Locate the cell with the specified text and output its [X, Y] center coordinate. 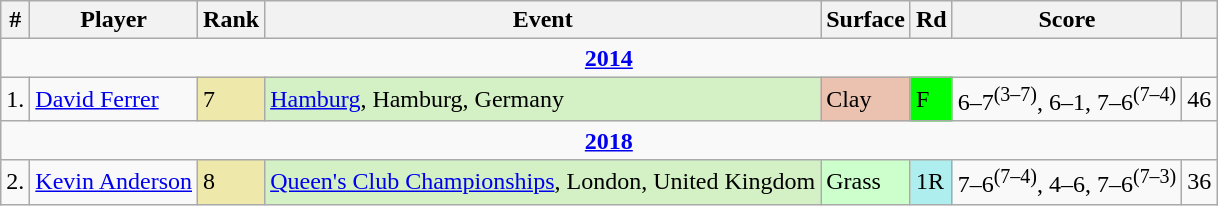
7–6(7–4), 4–6, 7–6(7–3) [1067, 182]
Score [1067, 20]
46 [1200, 100]
2018 [609, 140]
Event [543, 20]
6–7(3–7), 6–1, 7–6(7–4) [1067, 100]
Hamburg, Hamburg, Germany [543, 100]
8 [232, 182]
Player [114, 20]
David Ferrer [114, 100]
Grass [866, 182]
Kevin Anderson [114, 182]
2. [16, 182]
# [16, 20]
Rank [232, 20]
1. [16, 100]
2014 [609, 58]
Queen's Club Championships, London, United Kingdom [543, 182]
Rd [931, 20]
Surface [866, 20]
1R [931, 182]
Clay [866, 100]
36 [1200, 182]
F [931, 100]
7 [232, 100]
